Determine the (x, y) coordinate at the center of the cell enclosing the given text.  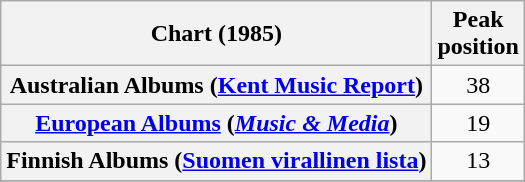
Australian Albums (Kent Music Report) (216, 85)
Chart (1985) (216, 34)
European Albums (Music & Media) (216, 123)
Peakposition (478, 34)
13 (478, 161)
Finnish Albums (Suomen virallinen lista) (216, 161)
19 (478, 123)
38 (478, 85)
